Output the [X, Y] coordinate of the center of the cell containing the given text.  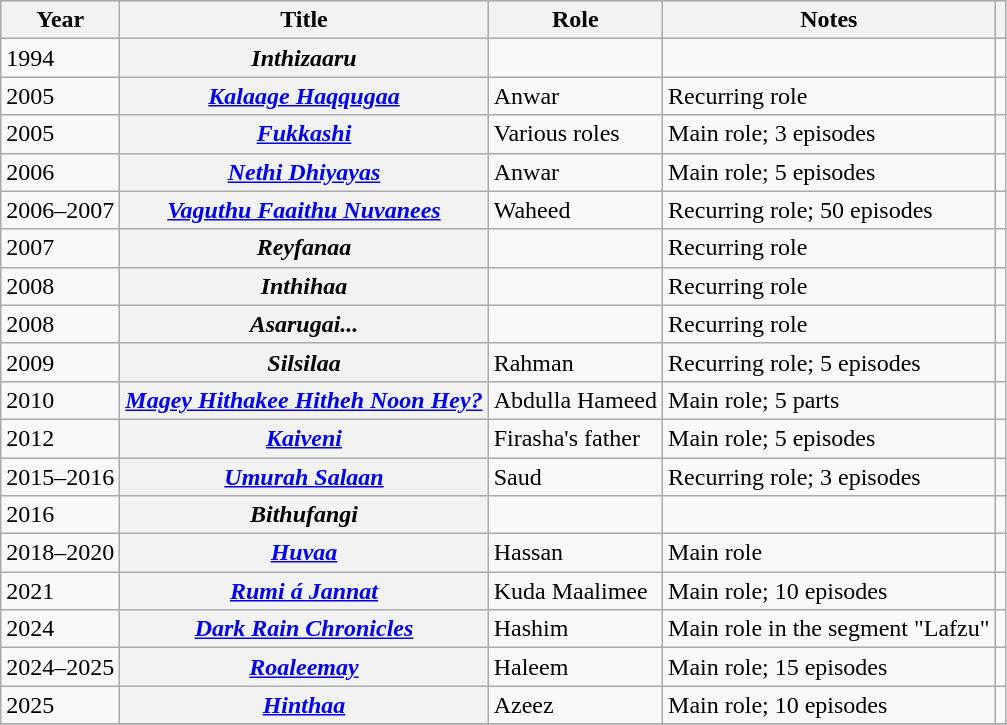
Inthihaa [304, 286]
2024–2025 [60, 667]
Various roles [575, 134]
Notes [830, 20]
Huvaa [304, 553]
Kuda Maalimee [575, 591]
Dark Rain Chronicles [304, 629]
Waheed [575, 210]
Inthizaaru [304, 58]
2006 [60, 172]
1994 [60, 58]
Fukkashi [304, 134]
Main role in the segment "Lafzu" [830, 629]
Roaleemay [304, 667]
Bithufangi [304, 515]
2006–2007 [60, 210]
Role [575, 20]
Recurring role; 50 episodes [830, 210]
Recurring role; 5 episodes [830, 362]
Kaiveni [304, 438]
2016 [60, 515]
Hassan [575, 553]
2009 [60, 362]
Year [60, 20]
Rahman [575, 362]
Main role; 5 parts [830, 400]
Kalaage Haqqugaa [304, 96]
Abdulla Hameed [575, 400]
2021 [60, 591]
Hashim [575, 629]
Vaguthu Faaithu Nuvanees [304, 210]
2015–2016 [60, 477]
Main role; 3 episodes [830, 134]
Reyfanaa [304, 248]
Umurah Salaan [304, 477]
2018–2020 [60, 553]
Asarugai... [304, 324]
2025 [60, 705]
Hinthaa [304, 705]
2012 [60, 438]
2010 [60, 400]
Main role; 15 episodes [830, 667]
Nethi Dhiyayas [304, 172]
Silsilaa [304, 362]
Rumi á Jannat [304, 591]
Firasha's father [575, 438]
Title [304, 20]
Saud [575, 477]
Magey Hithakee Hitheh Noon Hey? [304, 400]
2007 [60, 248]
Main role [830, 553]
Azeez [575, 705]
Haleem [575, 667]
2024 [60, 629]
Recurring role; 3 episodes [830, 477]
